Identify which cell holds the provided text, then report its (x, y) central coordinate. 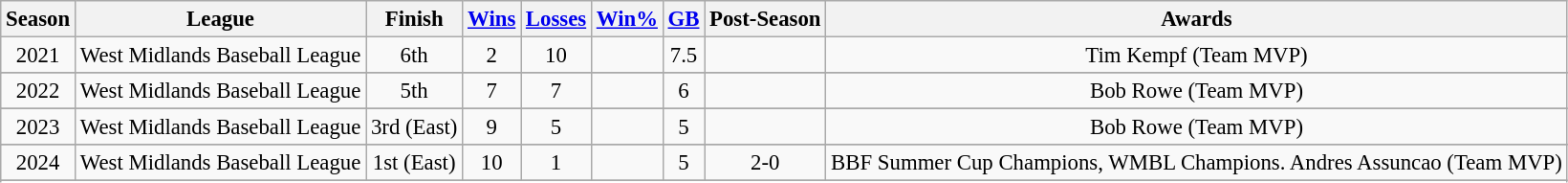
2023 (38, 127)
9 (491, 127)
Win% (627, 19)
League (220, 19)
2022 (38, 91)
6 (684, 91)
Wins (491, 19)
2024 (38, 163)
Season (38, 19)
2 (491, 56)
1st (East) (415, 163)
Losses (556, 19)
GB (684, 19)
3rd (East) (415, 127)
5th (415, 91)
Post-Season (765, 19)
2021 (38, 56)
Tim Kempf (Team MVP) (1197, 56)
7.5 (684, 56)
2-0 (765, 163)
BBF Summer Cup Champions, WMBL Champions. Andres Assuncao (Team MVP) (1197, 163)
1 (556, 163)
Awards (1197, 19)
Finish (415, 19)
6th (415, 56)
